Detect which cell encompasses the target text, then output its [X, Y] center coordinate. 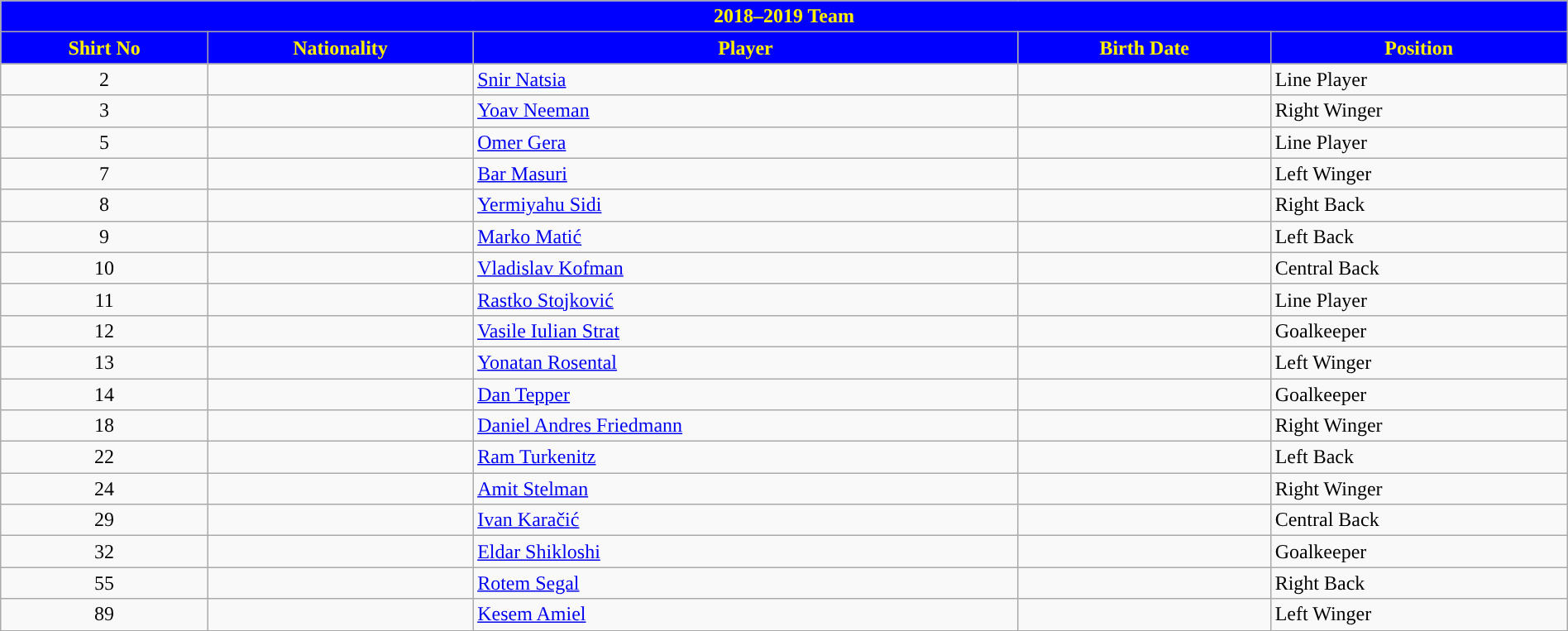
Nationality [340, 48]
32 [104, 552]
Rotem Segal [746, 583]
Bar Masuri [746, 174]
14 [104, 394]
Shirt No [104, 48]
Daniel Andres Friedmann [746, 426]
Yonatan Rosental [746, 362]
Eldar Shikloshi [746, 552]
Yermiyahu Sidi [746, 205]
Snir Natsia [746, 79]
7 [104, 174]
Vasile Iulian Strat [746, 331]
Amit Stelman [746, 489]
12 [104, 331]
13 [104, 362]
18 [104, 426]
Marko Matić [746, 237]
Yoav Neeman [746, 111]
3 [104, 111]
2 [104, 79]
Rastko Stojković [746, 299]
29 [104, 520]
Kesem Amiel [746, 614]
9 [104, 237]
Position [1419, 48]
89 [104, 614]
24 [104, 489]
11 [104, 299]
Vladislav Kofman [746, 268]
Ram Turkenitz [746, 457]
55 [104, 583]
Ivan Karačić [746, 520]
Omer Gera [746, 142]
5 [104, 142]
2018–2019 Team [784, 17]
10 [104, 268]
Player [746, 48]
Birth Date [1145, 48]
Dan Tepper [746, 394]
8 [104, 205]
22 [104, 457]
